Capture the cell that displays the provided text and extract its [X, Y] central coordinate. 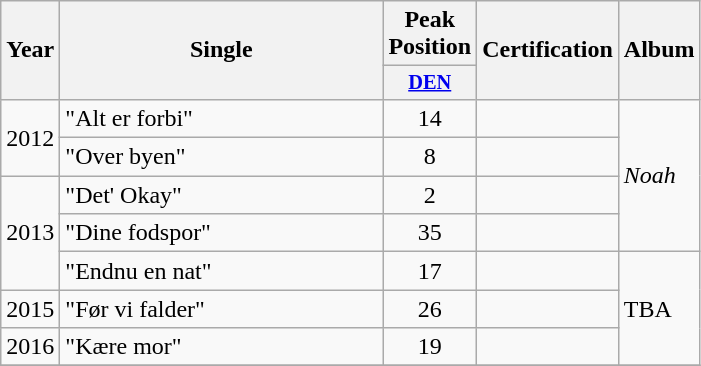
14 [430, 118]
Album [659, 50]
"Før vi falder" [222, 309]
Certification [548, 50]
"Alt er forbi" [222, 118]
"Endnu en nat" [222, 271]
35 [430, 233]
DEN [430, 83]
Year [30, 50]
"Dine fodspor" [222, 233]
2012 [30, 137]
26 [430, 309]
2013 [30, 233]
17 [430, 271]
2015 [30, 309]
19 [430, 347]
Noah [659, 175]
Single [222, 50]
2 [430, 195]
Peak Position [430, 34]
2016 [30, 347]
"Det' Okay" [222, 195]
8 [430, 157]
"Kære mor" [222, 347]
"Over byen" [222, 157]
TBA [659, 309]
